Locate the cell with the specified text and output its (X, Y) center coordinate. 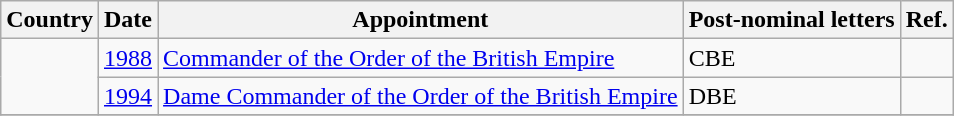
Dame Commander of the Order of the British Empire (421, 96)
1994 (128, 96)
CBE (792, 58)
Appointment (421, 20)
Country (50, 20)
Date (128, 20)
Commander of the Order of the British Empire (421, 58)
Ref. (926, 20)
Post-nominal letters (792, 20)
DBE (792, 96)
1988 (128, 58)
